Output the [X, Y] coordinate of the center of the cell containing the given text.  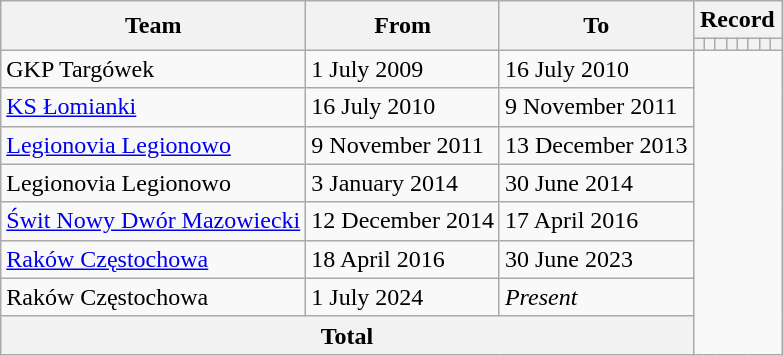
Świt Nowy Dwór Mazowiecki [154, 221]
From [403, 26]
Total [347, 335]
30 June 2014 [596, 183]
18 April 2016 [403, 259]
KS Łomianki [154, 107]
Record [737, 20]
17 April 2016 [596, 221]
30 June 2023 [596, 259]
Present [596, 297]
13 December 2013 [596, 145]
Team [154, 26]
To [596, 26]
GKP Targówek [154, 69]
12 December 2014 [403, 221]
3 January 2014 [403, 183]
1 July 2009 [403, 69]
1 July 2024 [403, 297]
